Output the [x, y] coordinate of the center of the cell containing the given text.  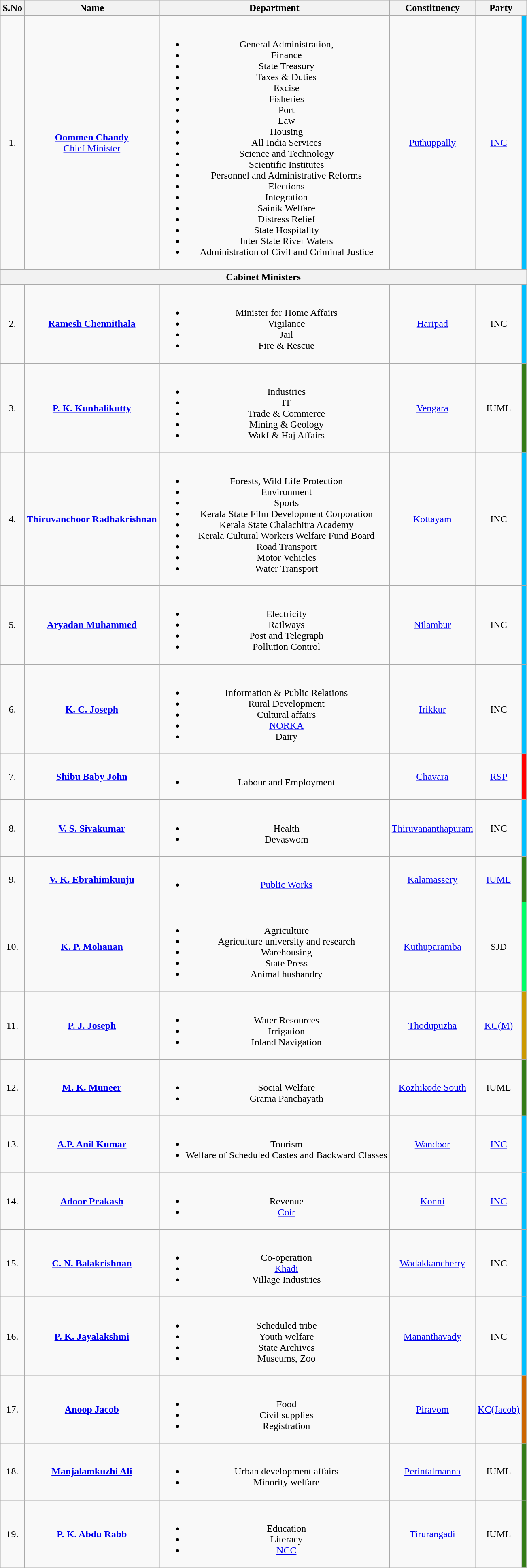
Labour and Employment [274, 777]
Haripad [432, 324]
Thiruvanchoor Radhakrishnan [91, 519]
M. K. Muneer [91, 1088]
K. P. Mohanan [91, 947]
10. [13, 947]
4. [13, 519]
TourismWelfare of Scheduled Castes and Backward Classes [274, 1145]
Cabinet Ministers [263, 277]
1. [13, 143]
Aryadan Muhammed [91, 625]
5. [13, 625]
Ramesh Chennithala [91, 324]
Kozhikode South [432, 1088]
Adoor Prakash [91, 1201]
S.No [13, 8]
SJD [499, 947]
Manjalamkuzhi Ali [91, 1472]
RSP [499, 777]
IndustriesITTrade & CommerceMining & GeologyWakf & Haj Affairs [274, 408]
Urban development affairsMinority welfare [274, 1472]
16. [13, 1336]
Thodupuzha [432, 1026]
3. [13, 408]
AgricultureAgriculture university and researchWarehousingState PressAnimal husbandry [274, 947]
Water ResourcesIrrigationInland Navigation [274, 1026]
Anoop Jacob [91, 1410]
9. [13, 879]
Piravom [432, 1410]
P. K. Kunhalikutty [91, 408]
Kottayam [432, 519]
Thiruvananthapuram [432, 828]
6. [13, 709]
Shibu Baby John [91, 777]
Chavara [432, 777]
Vengara [432, 408]
Department [274, 8]
K. C. Joseph [91, 709]
19. [13, 1534]
Oommen ChandyChief Minister [91, 143]
Name [91, 8]
RevenueCoir [274, 1201]
ElectricityRailwaysPost and TelegraphPollution Control [274, 625]
Wandoor [432, 1145]
A.P. Anil Kumar [91, 1145]
Mananthavady [432, 1336]
Social WelfareGrama Panchayath [274, 1088]
Co-operationKhadiVillage Industries [274, 1263]
FoodCivil suppliesRegistration [274, 1410]
Constituency [432, 8]
KC(M) [499, 1026]
HealthDevaswom [274, 828]
KC(Jacob) [499, 1410]
15. [13, 1263]
EducationLiteracyNCC [274, 1534]
Perintalmanna [432, 1472]
Nilambur [432, 625]
2. [13, 324]
11. [13, 1026]
7. [13, 777]
Tirurangadi [432, 1534]
Party [501, 8]
17. [13, 1410]
Scheduled tribeYouth welfareState ArchivesMuseums, Zoo [274, 1336]
P. K. Abdu Rabb [91, 1534]
12. [13, 1088]
8. [13, 828]
Wadakkancherry [432, 1263]
Public Works [274, 879]
Puthuppally [432, 143]
P. K. Jayalakshmi [91, 1336]
Konni [432, 1201]
Minister for Home AffairsVigilanceJailFire & Rescue [274, 324]
V. S. Sivakumar [91, 828]
C. N. Balakrishnan [91, 1263]
14. [13, 1201]
18. [13, 1472]
Irikkur [432, 709]
Kuthuparamba [432, 947]
V. K. Ebrahimkunju [91, 879]
P. J. Joseph [91, 1026]
13. [13, 1145]
Kalamassery [432, 879]
Information & Public RelationsRural DevelopmentCultural affairsNORKADairy [274, 709]
